Return (X, Y) of the center of cell containing provided text 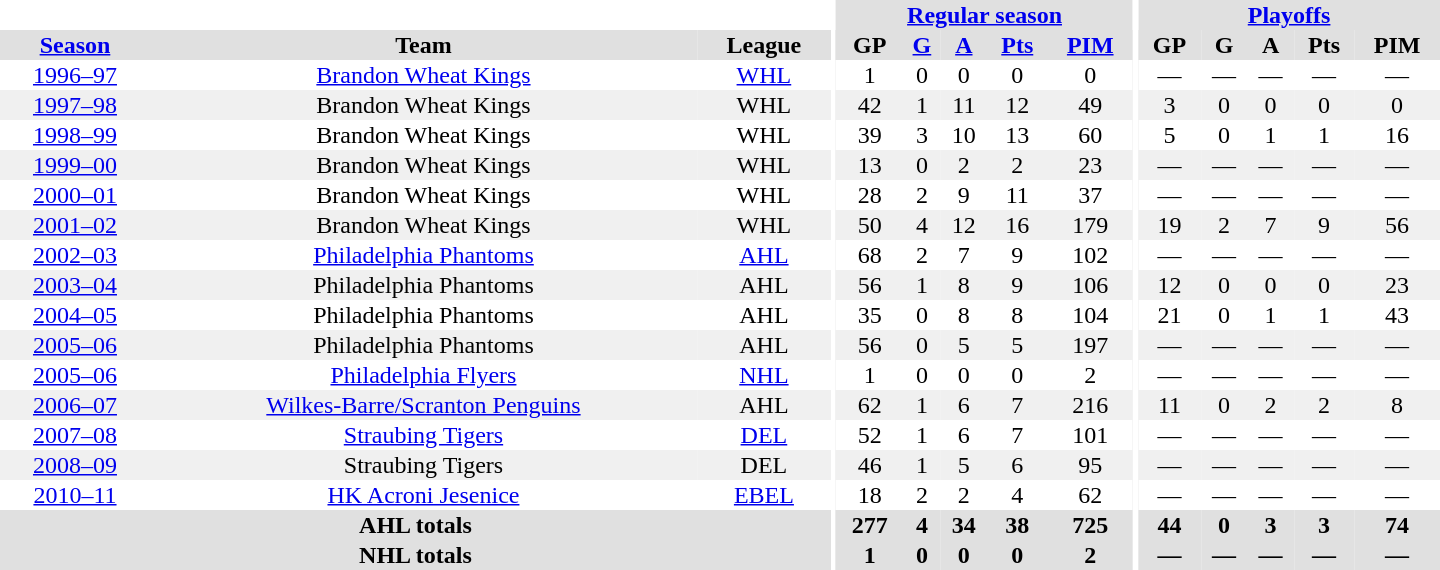
101 (1090, 435)
44 (1170, 525)
34 (964, 525)
52 (870, 435)
Philadelphia Flyers (424, 375)
68 (870, 255)
Team (424, 45)
21 (1170, 315)
Wilkes-Barre/Scranton Penguins (424, 405)
38 (1017, 525)
39 (870, 135)
2001–02 (75, 225)
Playoffs (1289, 15)
2010–11 (75, 495)
46 (870, 465)
NHL (764, 375)
35 (870, 315)
197 (1090, 345)
2002–03 (75, 255)
19 (1170, 225)
Regular season (984, 15)
18 (870, 495)
95 (1090, 465)
HK Acroni Jesenice (424, 495)
2008–09 (75, 465)
179 (1090, 225)
AHL totals (416, 525)
725 (1090, 525)
277 (870, 525)
28 (870, 195)
1996–97 (75, 75)
1997–98 (75, 105)
Season (75, 45)
60 (1090, 135)
42 (870, 105)
2000–01 (75, 195)
102 (1090, 255)
216 (1090, 405)
2007–08 (75, 435)
104 (1090, 315)
49 (1090, 105)
2004–05 (75, 315)
37 (1090, 195)
106 (1090, 285)
74 (1397, 525)
League (764, 45)
1999–00 (75, 165)
50 (870, 225)
2006–07 (75, 405)
1998–99 (75, 135)
2003–04 (75, 285)
43 (1397, 315)
NHL totals (416, 555)
10 (964, 135)
EBEL (764, 495)
